Extract the (X, Y) coordinate from the center of the cell holding the provided text.  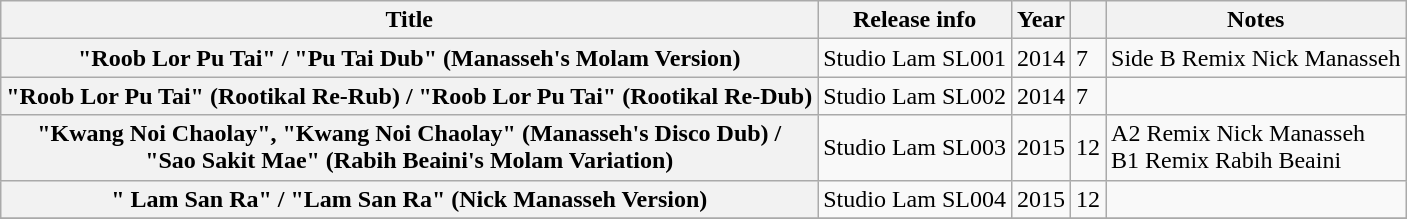
" Lam San Ra" / "Lam San Ra" (Nick Manasseh Version) (410, 199)
"Roob Lor Pu Tai" (Rootikal Re-Rub) / "Roob Lor Pu Tai" (Rootikal Re-Dub) (410, 96)
Title (410, 20)
Studio Lam SL003 (915, 148)
Studio Lam SL001 (915, 58)
Studio Lam SL004 (915, 199)
Release info (915, 20)
Notes (1256, 20)
Year (1040, 20)
"Roob Lor Pu Tai" / "Pu Tai Dub" (Manasseh's Molam Version) (410, 58)
Side B Remix Nick Manasseh (1256, 58)
Studio Lam SL002 (915, 96)
A2 Remix Nick ManassehB1 Remix Rabih Beaini (1256, 148)
"Kwang Noi Chaolay", "Kwang Noi Chaolay" (Manasseh's Disco Dub) / "Sao Sakit Mae" (Rabih Beaini's Molam Variation) (410, 148)
